Detect which cell encompasses the target text, then output its (X, Y) center coordinate. 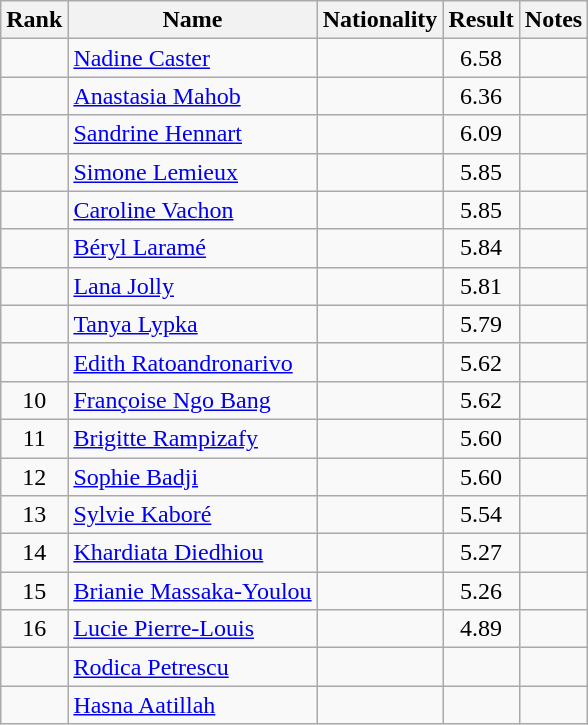
4.89 (481, 629)
5.81 (481, 286)
Name (192, 20)
Nadine Caster (192, 58)
Anastasia Mahob (192, 96)
Simone Lemieux (192, 172)
5.79 (481, 324)
Hasna Aatillah (192, 705)
Sylvie Kaboré (192, 515)
Tanya Lypka (192, 324)
Brianie Massaka-Youlou (192, 591)
16 (34, 629)
6.09 (481, 134)
Lucie Pierre-Louis (192, 629)
Edith Ratoandronarivo (192, 362)
5.84 (481, 248)
5.26 (481, 591)
Lana Jolly (192, 286)
5.27 (481, 553)
13 (34, 515)
Result (481, 20)
Khardiata Diedhiou (192, 553)
Béryl Laramé (192, 248)
12 (34, 477)
10 (34, 400)
5.54 (481, 515)
Brigitte Rampizafy (192, 438)
15 (34, 591)
11 (34, 438)
Sandrine Hennart (192, 134)
Françoise Ngo Bang (192, 400)
Nationality (380, 20)
Rodica Petrescu (192, 667)
Sophie Badji (192, 477)
Rank (34, 20)
14 (34, 553)
Caroline Vachon (192, 210)
6.58 (481, 58)
6.36 (481, 96)
Notes (553, 20)
